Provide the [X, Y] coordinate of the cell's center where the given text is located.  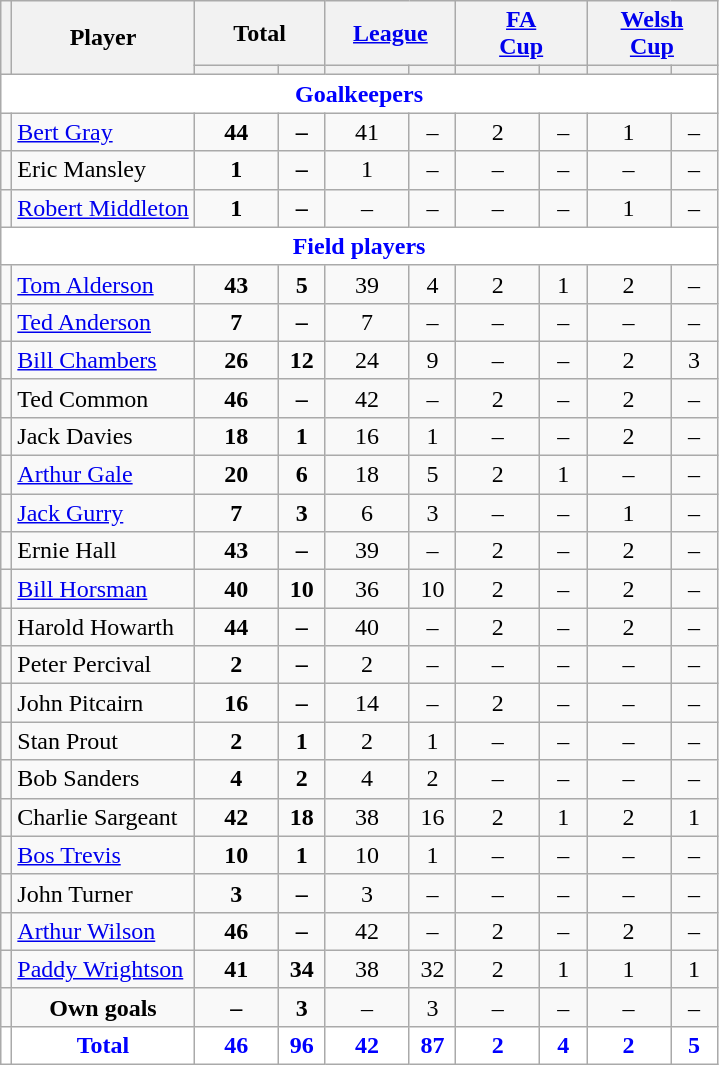
League [390, 34]
9 [432, 360]
Charlie Sargeant [103, 817]
Bill Chambers [103, 360]
Ted Anderson [103, 322]
34 [302, 969]
Eric Mansley [103, 170]
20 [236, 475]
Arthur Gale [103, 475]
14 [367, 703]
Ernie Hall [103, 551]
Goalkeepers [360, 94]
Bill Horsman [103, 589]
87 [432, 1046]
12 [302, 360]
WelshCup [652, 34]
32 [432, 969]
Robert Middleton [103, 208]
FACup [522, 34]
Bert Gray [103, 132]
Tom Alderson [103, 284]
Bob Sanders [103, 779]
Bos Trevis [103, 855]
Arthur Wilson [103, 931]
Jack Gurry [103, 513]
96 [302, 1046]
John Pitcairn [103, 703]
Harold Howarth [103, 627]
Jack Davies [103, 437]
26 [236, 360]
Ted Common [103, 398]
Own goals [103, 1007]
Player [103, 38]
24 [367, 360]
36 [367, 589]
John Turner [103, 893]
Field players [360, 246]
Stan Prout [103, 741]
Peter Percival [103, 665]
Paddy Wrightson [103, 969]
